Identify which cell holds the provided text, then report its [X, Y] central coordinate. 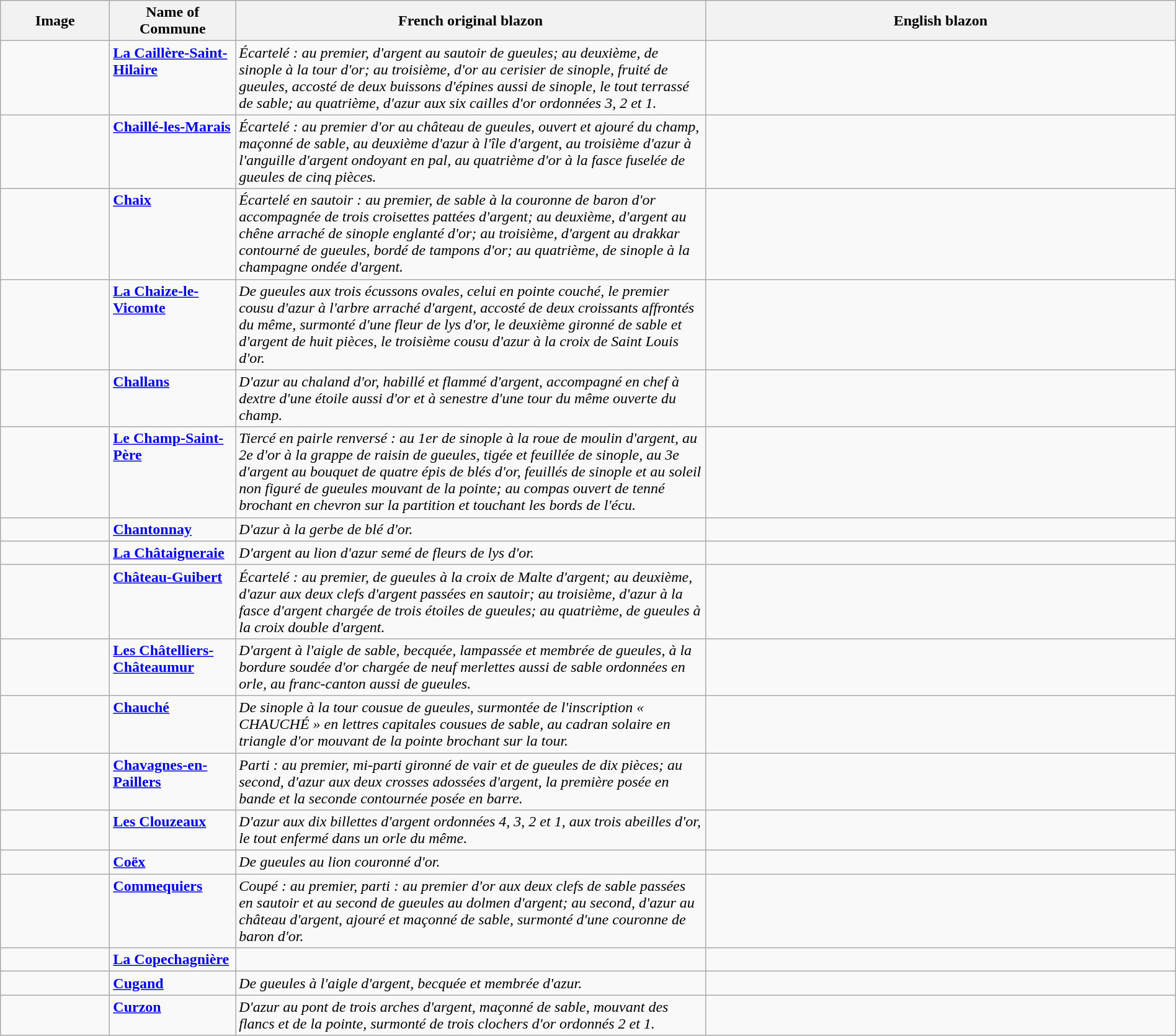
D'argent au lion d'azur semé de fleurs de lys d'or. [471, 553]
Name of Commune [172, 21]
Curzon [172, 1015]
Le Champ-Saint-Père [172, 472]
English blazon [940, 21]
Chauché [172, 724]
Image [55, 21]
Chavagnes-en-Paillers [172, 782]
De gueules au lion couronné d'or. [471, 862]
Chantonnay [172, 529]
D'azur aux dix billettes d'argent ordonnées 4, 3, 2 et 1, aux trois abeilles d'or, le tout enfermé dans un orle du même. [471, 830]
Les Châtelliers-Châteaumur [172, 667]
Château-Guibert [172, 602]
Commequiers [172, 911]
La Copechagnière [172, 960]
French original blazon [471, 21]
Chaillé-les-Marais [172, 151]
D'azur au pont de trois arches d'argent, maçonné de sable, mouvant des flancs et de la pointe, surmonté de trois clochers d'or ordonnés 2 et 1. [471, 1015]
D'azur à la gerbe de blé d'or. [471, 529]
La Châtaigneraie [172, 553]
Les Clouzeaux [172, 830]
Challans [172, 398]
Chaix [172, 234]
De gueules à l'aigle d'argent, becquée et membrée d'azur. [471, 983]
La Caillère-Saint-Hilaire [172, 78]
Cugand [172, 983]
La Chaize-le-Vicomte [172, 324]
Coëx [172, 862]
